Find where the given text appears and provide that cell's center as (x, y) coordinate. 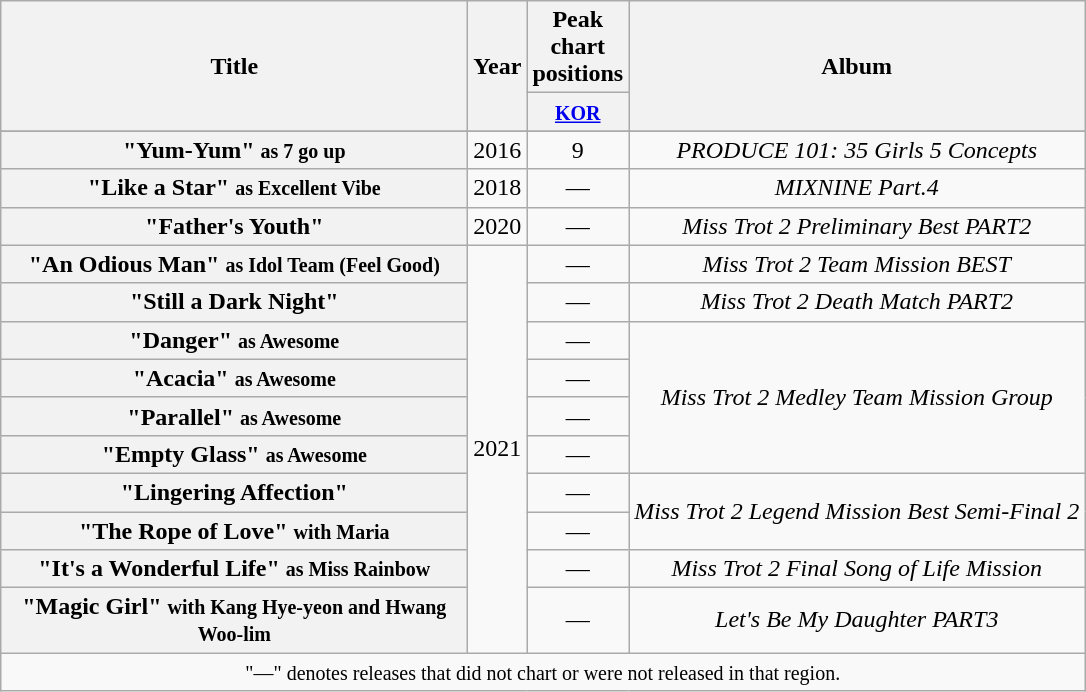
"Parallel" as Awesome (234, 416)
"—" denotes releases that did not chart or were not released in that region. (543, 672)
"Father's Youth" (234, 226)
MIXNINE Part.4 (857, 188)
2020 (498, 226)
2018 (498, 188)
Title (234, 66)
2021 (498, 449)
Album (857, 66)
Year (498, 66)
"Still a Dark Night" (234, 302)
"An Odious Man" as Idol Team (Feel Good) (234, 264)
"Yum-Yum" as 7 go up (234, 150)
Let's Be My Daughter PART3 (857, 620)
Miss Trot 2 Team Mission BEST (857, 264)
KOR (578, 112)
Miss Trot 2 Preliminary Best PART2 (857, 226)
PRODUCE 101: 35 Girls 5 Concepts (857, 150)
"Danger" as Awesome (234, 340)
"Empty Glass" as Awesome (234, 454)
Miss Trot 2 Medley Team Mission Group (857, 397)
9 (578, 150)
Miss Trot 2 Death Match PART2 (857, 302)
2016 (498, 150)
"Magic Girl" with Kang Hye-yeon and Hwang Woo-lim (234, 620)
"It's a Wonderful Life" as Miss Rainbow (234, 569)
Miss Trot 2 Final Song of Life Mission (857, 569)
"The Rope of Love" with Maria (234, 531)
"Acacia" as Awesome (234, 378)
Peak chart positions (578, 47)
Miss Trot 2 Legend Mission Best Semi-Final 2 (857, 511)
"Lingering Affection" (234, 492)
"Like a Star" as Excellent Vibe (234, 188)
